Provide the (x, y) coordinate of the cell's center where the given text is located.  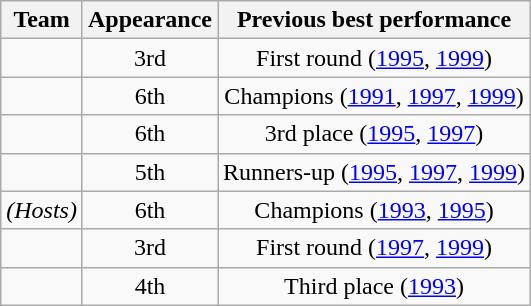
4th (150, 286)
First round (1997, 1999) (374, 248)
Appearance (150, 20)
(Hosts) (42, 210)
5th (150, 172)
Runners-up (1995, 1997, 1999) (374, 172)
Third place (1993) (374, 286)
Champions (1993, 1995) (374, 210)
Champions (1991, 1997, 1999) (374, 96)
Previous best performance (374, 20)
Team (42, 20)
3rd place (1995, 1997) (374, 134)
First round (1995, 1999) (374, 58)
